Output the (X, Y) coordinate of the center of the cell containing the given text.  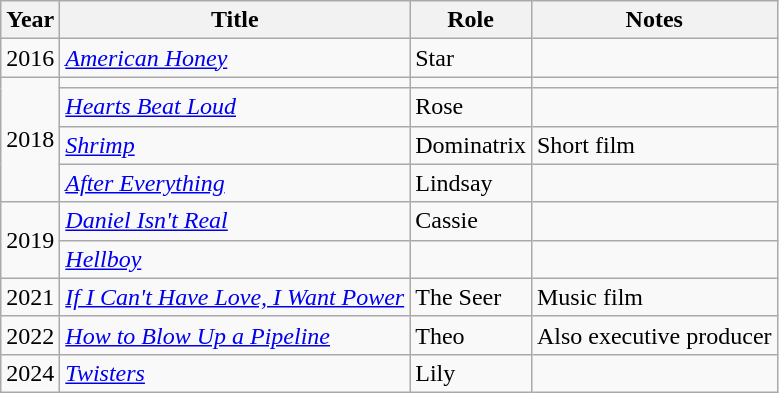
2019 (30, 240)
Daniel Isn't Real (235, 221)
2021 (30, 297)
Hearts Beat Loud (235, 107)
Year (30, 20)
Also executive producer (654, 335)
Cassie (471, 221)
Short film (654, 145)
2022 (30, 335)
Dominatrix (471, 145)
Notes (654, 20)
Rose (471, 107)
Hellboy (235, 259)
Music film (654, 297)
Role (471, 20)
Lindsay (471, 183)
Title (235, 20)
The Seer (471, 297)
Theo (471, 335)
If I Can't Have Love, I Want Power (235, 297)
2018 (30, 140)
After Everything (235, 183)
Lily (471, 373)
American Honey (235, 58)
Twisters (235, 373)
Star (471, 58)
How to Blow Up a Pipeline (235, 335)
2016 (30, 58)
2024 (30, 373)
Shrimp (235, 145)
